Extract the [X, Y] coordinate from the center of the cell holding the provided text.  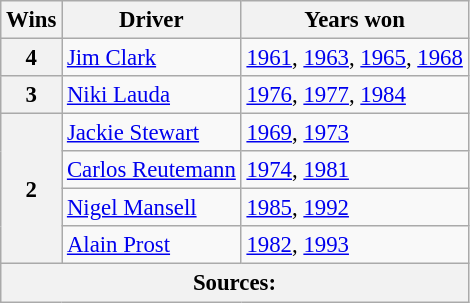
1974, 1981 [354, 170]
1961, 1963, 1965, 1968 [354, 58]
Alain Prost [152, 245]
4 [32, 58]
Niki Lauda [152, 95]
Sources: [234, 283]
Wins [32, 20]
Carlos Reutemann [152, 170]
1976, 1977, 1984 [354, 95]
1969, 1973 [354, 133]
1985, 1992 [354, 208]
Years won [354, 20]
Nigel Mansell [152, 208]
Jim Clark [152, 58]
2 [32, 189]
Driver [152, 20]
1982, 1993 [354, 245]
Jackie Stewart [152, 133]
3 [32, 95]
